Output the (X, Y) coordinate of the center of the cell containing the given text.  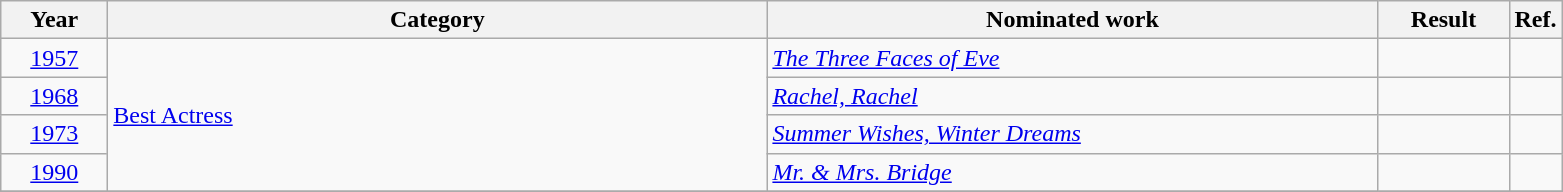
Category (438, 20)
Ref. (1536, 20)
Nominated work (1072, 20)
1957 (54, 58)
Rachel, Rachel (1072, 96)
1973 (54, 134)
Result (1444, 20)
Year (54, 20)
Best Actress (438, 115)
The Three Faces of Eve (1072, 58)
1968 (54, 96)
1990 (54, 172)
Summer Wishes, Winter Dreams (1072, 134)
Mr. & Mrs. Bridge (1072, 172)
